Find where the given text appears and provide that cell's center as [x, y] coordinate. 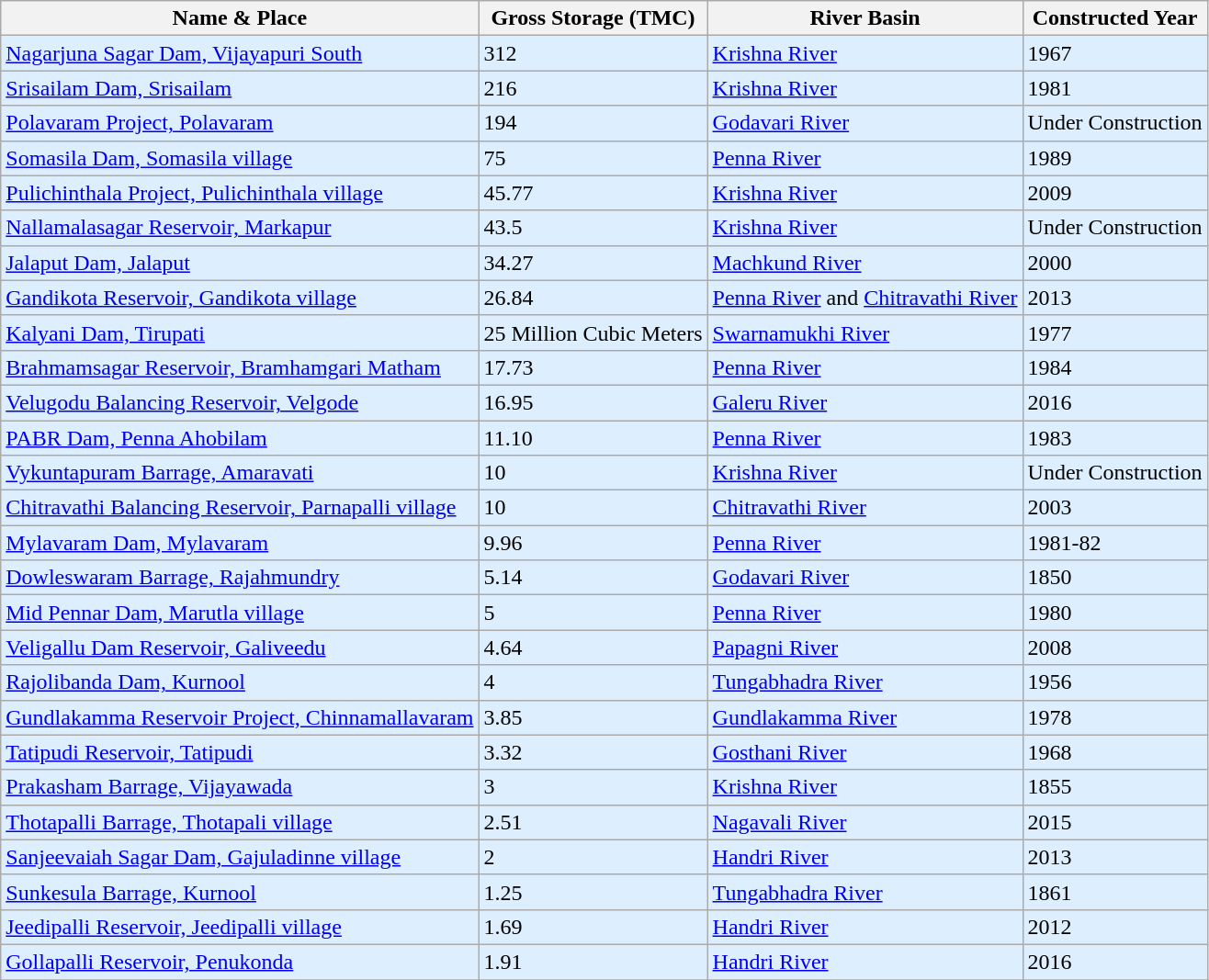
3.85 [593, 717]
75 [593, 158]
Gundlakamma Reservoir Project, Chinnamallavaram [240, 717]
34.27 [593, 263]
1983 [1115, 438]
26.84 [593, 298]
Rajolibanda Dam, Kurnool [240, 682]
Kalyani Dam, Tirupati [240, 332]
Penna River and Chitravathi River [865, 298]
4.64 [593, 648]
1861 [1115, 892]
Papagni River [865, 648]
1968 [1115, 752]
2 [593, 857]
Gandikota Reservoir, Gandikota village [240, 298]
1.25 [593, 892]
1977 [1115, 332]
Gross Storage (TMC) [593, 18]
1967 [1115, 53]
Mid Pennar Dam, Marutla village [240, 613]
Polavaram Project, Polavaram [240, 123]
1984 [1115, 367]
1850 [1115, 578]
3 [593, 787]
Mylavaram Dam, Mylavaram [240, 543]
Jeedipalli Reservoir, Jeedipalli village [240, 927]
Srisailam Dam, Srisailam [240, 88]
17.73 [593, 367]
Gundlakamma River [865, 717]
216 [593, 88]
1980 [1115, 613]
9.96 [593, 543]
Machkund River [865, 263]
5.14 [593, 578]
2003 [1115, 508]
43.5 [593, 228]
Galeru River [865, 402]
2012 [1115, 927]
Chitravathi River [865, 508]
Sanjeevaiah Sagar Dam, Gajuladinne village [240, 857]
Gollapalli Reservoir, Penukonda [240, 962]
2000 [1115, 263]
1.69 [593, 927]
Somasila Dam, Somasila village [240, 158]
Constructed Year [1115, 18]
Swarnamukhi River [865, 332]
Jalaput Dam, Jalaput [240, 263]
2009 [1115, 193]
194 [593, 123]
1978 [1115, 717]
Thotapalli Barrage, Thotapali village [240, 822]
16.95 [593, 402]
PABR Dam, Penna Ahobilam [240, 438]
1989 [1115, 158]
Brahmamsagar Reservoir, Bramhamgari Matham [240, 367]
Nallamalasagar Reservoir, Markapur [240, 228]
Name & Place [240, 18]
Gosthani River [865, 752]
1981 [1115, 88]
2008 [1115, 648]
1956 [1115, 682]
Veligallu Dam Reservoir, Galiveedu [240, 648]
Nagarjuna Sagar Dam, Vijayapuri South [240, 53]
1.91 [593, 962]
Nagavali River [865, 822]
Velugodu Balancing Reservoir, Velgode [240, 402]
Sunkesula Barrage, Kurnool [240, 892]
Vykuntapuram Barrage, Amaravati [240, 473]
11.10 [593, 438]
2.51 [593, 822]
Pulichinthala Project, Pulichinthala village [240, 193]
45.77 [593, 193]
25 Million Cubic Meters [593, 332]
Tatipudi Reservoir, Tatipudi [240, 752]
Dowleswaram Barrage, Rajahmundry [240, 578]
3.32 [593, 752]
2015 [1115, 822]
1981-82 [1115, 543]
Chitravathi Balancing Reservoir, Parnapalli village [240, 508]
River Basin [865, 18]
Prakasham Barrage, Vijayawada [240, 787]
1855 [1115, 787]
312 [593, 53]
4 [593, 682]
5 [593, 613]
